Find where the given text appears and provide that cell's center as (X, Y) coordinate. 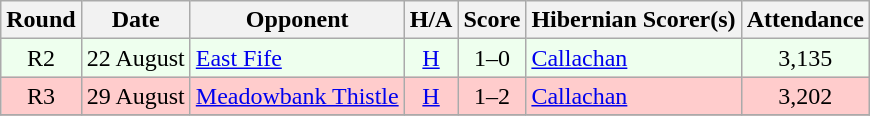
29 August (136, 96)
3,135 (805, 58)
Hibernian Scorer(s) (634, 20)
3,202 (805, 96)
Round (41, 20)
East Fife (297, 58)
Opponent (297, 20)
H/A (431, 20)
1–2 (492, 96)
Attendance (805, 20)
Score (492, 20)
Meadowbank Thistle (297, 96)
1–0 (492, 58)
22 August (136, 58)
R3 (41, 96)
R2 (41, 58)
Date (136, 20)
